Locate the cell with the specified text and output its (X, Y) center coordinate. 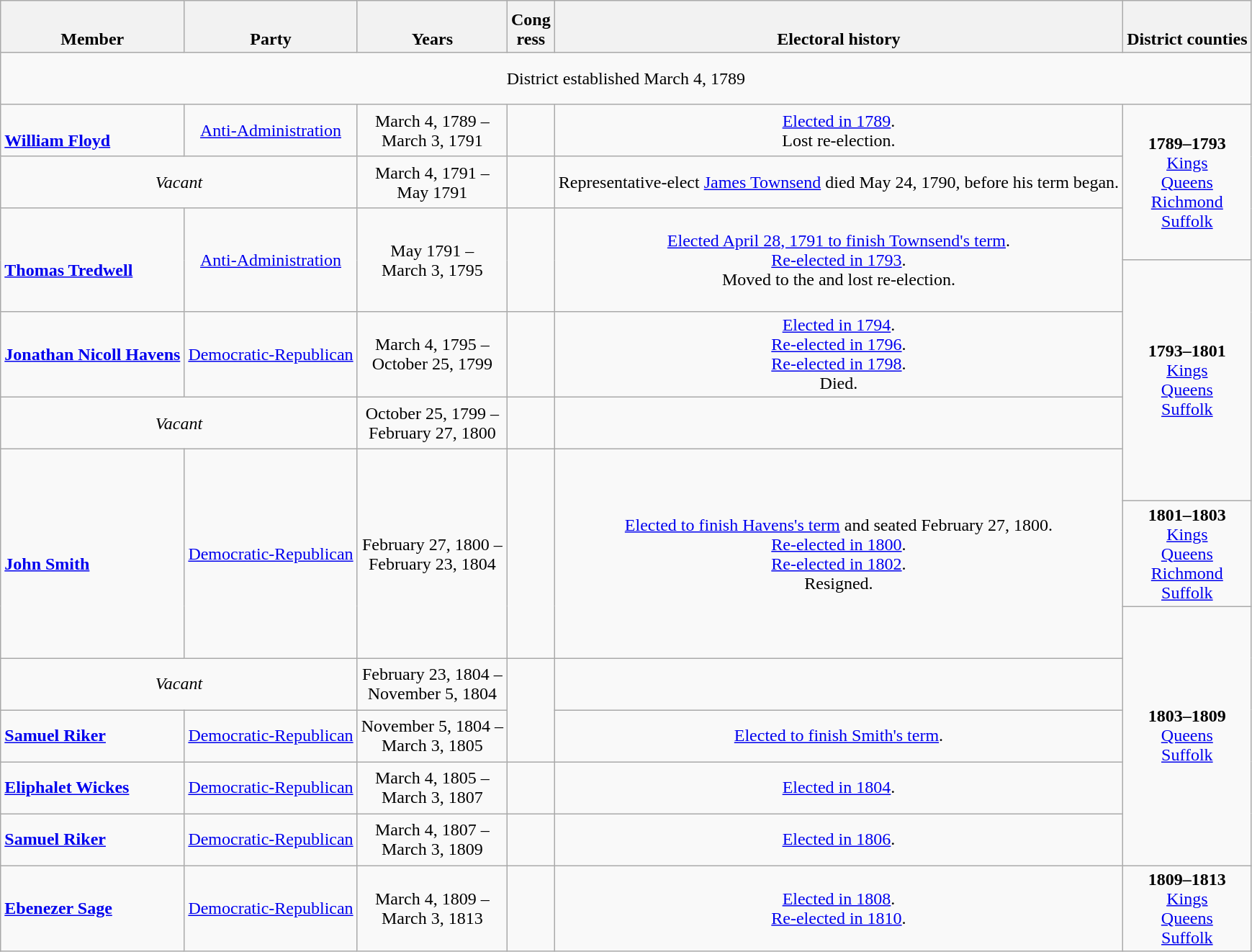
Representative-elect James Townsend died May 24, 1790, before his term began. (838, 182)
1809–1813KingsQueensSuffolk (1187, 909)
Elected in 1808.Re-elected in 1810. (838, 909)
Elected April 28, 1791 to finish Townsend's term.Re-elected in 1793.Moved to the and lost re-election. (838, 260)
March 4, 1789 –March 3, 1791 (432, 130)
Years (432, 27)
1789–1793KingsQueensRichmondSuffolk (1187, 182)
Member (92, 27)
1801–1803KingsQueensRichmondSuffolk (1187, 554)
District established March 4, 1789 (626, 78)
Thomas Tredwell (92, 260)
March 4, 1805 –March 3, 1807 (432, 788)
October 25, 1799 –February 27, 1800 (432, 423)
1793–1801KingsQueensSuffolk (1187, 380)
Party (271, 27)
Congress (531, 27)
March 4, 1791 –May 1791 (432, 182)
March 4, 1809 –March 3, 1813 (432, 909)
February 23, 1804 –November 5, 1804 (432, 684)
Jonathan Nicoll Havens (92, 354)
Elected in 1806. (838, 840)
February 27, 1800 –February 23, 1804 (432, 554)
Elected in 1804. (838, 788)
November 5, 1804 –March 3, 1805 (432, 736)
Eliphalet Wickes (92, 788)
Elected to finish Smith's term. (838, 736)
May 1791 –March 3, 1795 (432, 260)
William Floyd (92, 130)
Elected in 1789.Lost re-election. (838, 130)
Ebenezer Sage (92, 909)
March 4, 1795 –October 25, 1799 (432, 354)
Elected to finish Havens's term and seated February 27, 1800.Re-elected in 1800.Re-elected in 1802.Resigned. (838, 554)
Electoral history (838, 27)
District counties (1187, 27)
1803–1809QueensSuffolk (1187, 736)
Elected in 1794.Re-elected in 1796.Re-elected in 1798.Died. (838, 354)
John Smith (92, 554)
March 4, 1807 –March 3, 1809 (432, 840)
